Pinpoint the cell where the given text exists, returning its [X, Y] midpoint coordinate. 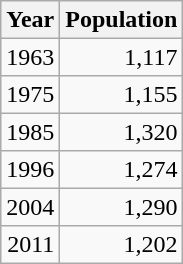
Year [30, 20]
1,155 [122, 94]
1996 [30, 170]
2004 [30, 206]
1,274 [122, 170]
1,290 [122, 206]
2011 [30, 244]
1,320 [122, 132]
1985 [30, 132]
1,202 [122, 244]
1,117 [122, 56]
1963 [30, 56]
Population [122, 20]
1975 [30, 94]
